Return (x, y) of the center of cell containing provided text 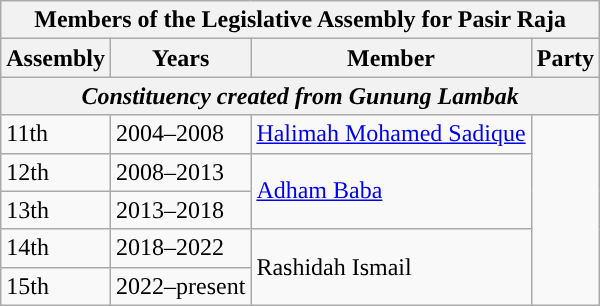
Member (391, 58)
15th (56, 286)
12th (56, 172)
2004–2008 (180, 134)
Adham Baba (391, 191)
Party (565, 58)
Halimah Mohamed Sadique (391, 134)
Members of the Legislative Assembly for Pasir Raja (300, 20)
Years (180, 58)
14th (56, 248)
2022–present (180, 286)
2008–2013 (180, 172)
13th (56, 210)
Constituency created from Gunung Lambak (300, 96)
2018–2022 (180, 248)
Rashidah Ismail (391, 267)
Assembly (56, 58)
2013–2018 (180, 210)
11th (56, 134)
